Locate the cell with the specified text and output its [x, y] center coordinate. 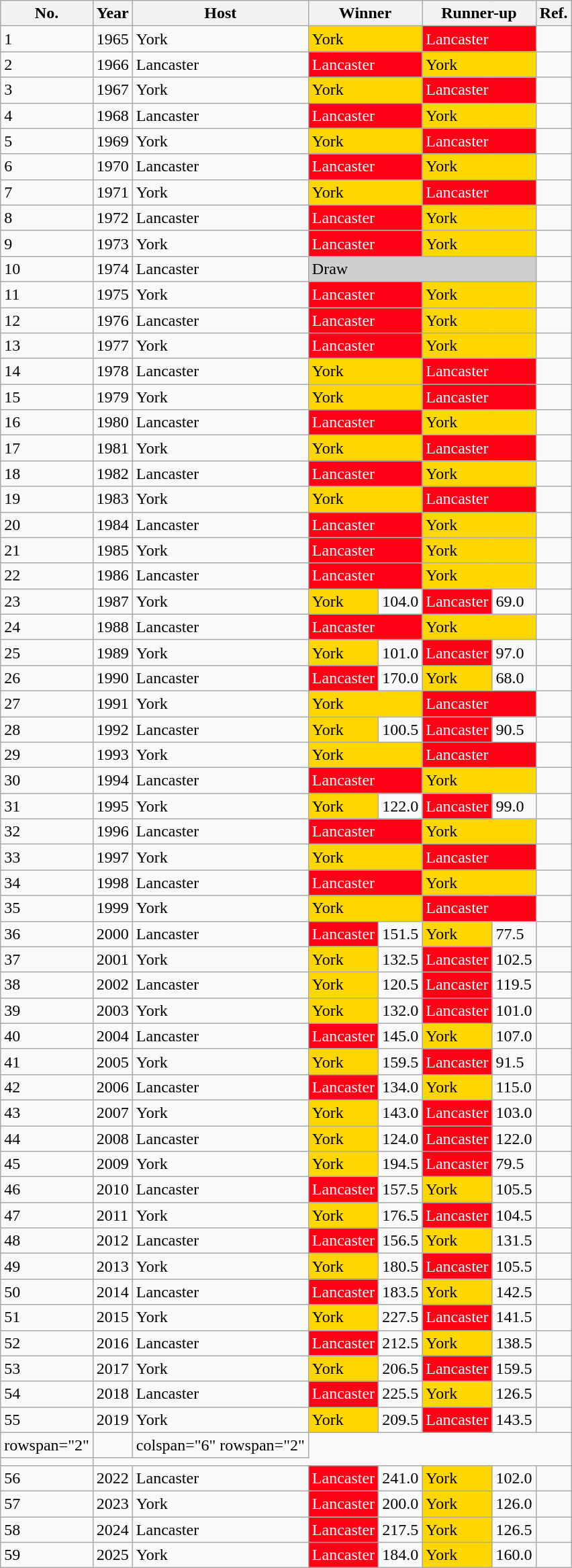
Host [220, 13]
2011 [113, 1215]
14 [47, 372]
2013 [113, 1266]
25 [47, 652]
79.5 [514, 1164]
9 [47, 243]
40 [47, 1036]
32 [47, 832]
126.0 [514, 1504]
194.5 [400, 1164]
57 [47, 1504]
30 [47, 781]
1982 [113, 474]
24 [47, 627]
15 [47, 397]
99.0 [514, 806]
102.5 [514, 959]
115.0 [514, 1087]
colspan="6" rowspan="2" [220, 1445]
104.0 [400, 601]
142.5 [514, 1292]
1981 [113, 448]
59 [47, 1555]
17 [47, 448]
1972 [113, 218]
68.0 [514, 678]
1976 [113, 320]
2018 [113, 1394]
23 [47, 601]
206.5 [400, 1368]
77.5 [514, 934]
1984 [113, 525]
97.0 [514, 652]
160.0 [514, 1555]
39 [47, 1010]
2004 [113, 1036]
1990 [113, 678]
131.5 [514, 1241]
1999 [113, 908]
51 [47, 1317]
11 [47, 294]
143.0 [400, 1113]
1979 [113, 397]
22 [47, 576]
47 [47, 1215]
2024 [113, 1530]
41 [47, 1061]
200.0 [400, 1504]
3 [47, 90]
217.5 [400, 1530]
38 [47, 985]
26 [47, 678]
28 [47, 729]
19 [47, 499]
90.5 [514, 729]
2014 [113, 1292]
2007 [113, 1113]
212.5 [400, 1343]
8 [47, 218]
2002 [113, 985]
1985 [113, 550]
33 [47, 857]
54 [47, 1394]
1989 [113, 652]
1968 [113, 116]
Winner [365, 13]
2019 [113, 1420]
91.5 [514, 1061]
1991 [113, 703]
227.5 [400, 1317]
36 [47, 934]
1980 [113, 423]
183.5 [400, 1292]
2006 [113, 1087]
102.0 [514, 1478]
rowspan="2" [47, 1445]
124.0 [400, 1139]
1987 [113, 601]
151.5 [400, 934]
170.0 [400, 678]
1992 [113, 729]
1969 [113, 141]
156.5 [400, 1241]
100.5 [400, 729]
209.5 [400, 1420]
225.5 [400, 1394]
49 [47, 1266]
120.5 [400, 985]
55 [47, 1420]
No. [47, 13]
34 [47, 883]
104.5 [514, 1215]
1988 [113, 627]
2023 [113, 1504]
145.0 [400, 1036]
2025 [113, 1555]
5 [47, 141]
50 [47, 1292]
56 [47, 1478]
119.5 [514, 985]
1993 [113, 755]
176.5 [400, 1215]
1966 [113, 64]
Ref. [553, 13]
2001 [113, 959]
2017 [113, 1368]
43 [47, 1113]
134.0 [400, 1087]
48 [47, 1241]
1971 [113, 192]
2022 [113, 1478]
2015 [113, 1317]
1983 [113, 499]
138.5 [514, 1343]
2012 [113, 1241]
1998 [113, 883]
1973 [113, 243]
2009 [113, 1164]
52 [47, 1343]
Draw [422, 269]
35 [47, 908]
2008 [113, 1139]
16 [47, 423]
2016 [113, 1343]
1970 [113, 167]
69.0 [514, 601]
132.5 [400, 959]
2010 [113, 1190]
Runner-up [479, 13]
143.5 [514, 1420]
13 [47, 346]
53 [47, 1368]
1975 [113, 294]
45 [47, 1164]
1994 [113, 781]
184.0 [400, 1555]
27 [47, 703]
1977 [113, 346]
1 [47, 39]
37 [47, 959]
1974 [113, 269]
18 [47, 474]
107.0 [514, 1036]
42 [47, 1087]
1965 [113, 39]
6 [47, 167]
4 [47, 116]
1967 [113, 90]
58 [47, 1530]
1997 [113, 857]
Year [113, 13]
21 [47, 550]
12 [47, 320]
2000 [113, 934]
2 [47, 64]
1996 [113, 832]
10 [47, 269]
132.0 [400, 1010]
157.5 [400, 1190]
241.0 [400, 1478]
29 [47, 755]
44 [47, 1139]
1978 [113, 372]
20 [47, 525]
103.0 [514, 1113]
1995 [113, 806]
1986 [113, 576]
7 [47, 192]
180.5 [400, 1266]
31 [47, 806]
46 [47, 1190]
2003 [113, 1010]
2005 [113, 1061]
141.5 [514, 1317]
